Pinpoint the cell where the given text exists, returning its (x, y) midpoint coordinate. 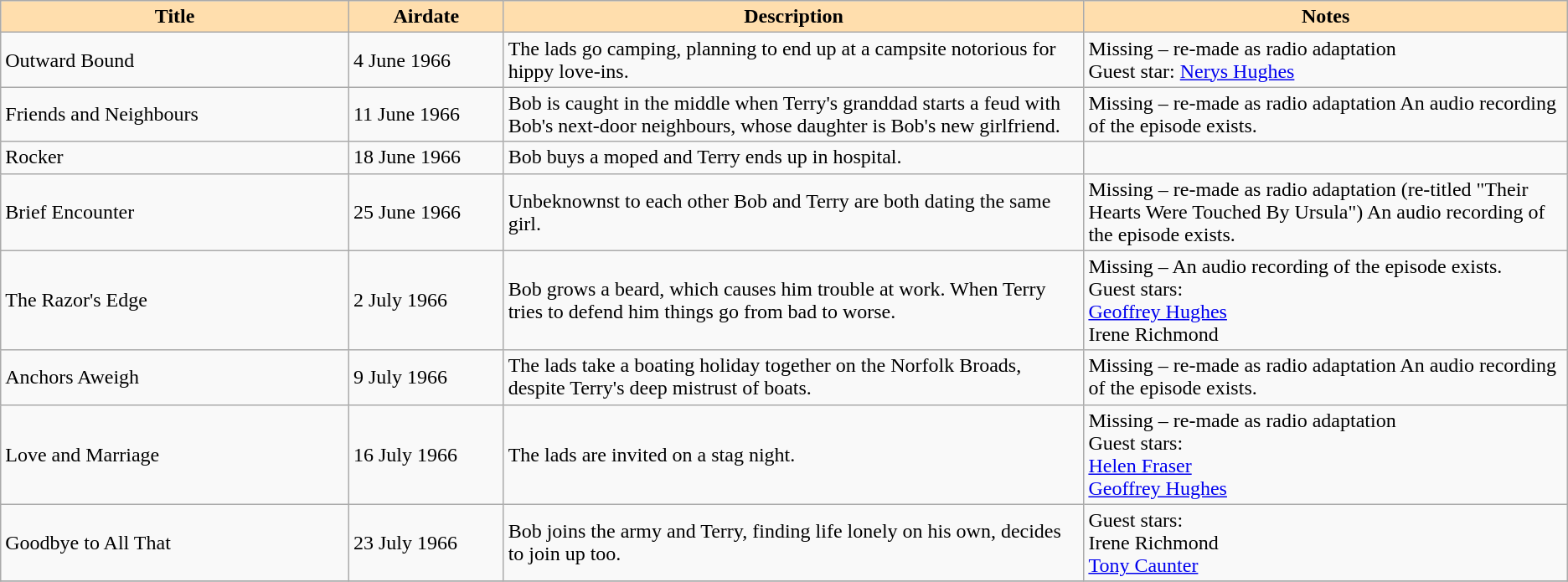
Missing – re-made as radio adaptationGuest stars:Helen FraserGeoffrey Hughes (1325, 454)
18 June 1966 (426, 157)
23 July 1966 (426, 543)
Bob joins the army and Terry, finding life lonely on his own, decides to join up too. (794, 543)
9 July 1966 (426, 377)
2 July 1966 (426, 300)
The Razor's Edge (175, 300)
Airdate (426, 17)
Notes (1325, 17)
Missing – re-made as radio adaptation (re-titled "Their Hearts Were Touched By Ursula") An audio recording of the episode exists. (1325, 212)
Description (794, 17)
Missing – re-made as radio adaptationGuest star: Nerys Hughes (1325, 60)
Bob is caught in the middle when Terry's granddad starts a feud with Bob's next-door neighbours, whose daughter is Bob's new girlfriend. (794, 114)
16 July 1966 (426, 454)
The lads take a boating holiday together on the Norfolk Broads, despite Terry's deep mistrust of boats. (794, 377)
Bob buys a moped and Terry ends up in hospital. (794, 157)
Guest stars:Irene RichmondTony Caunter (1325, 543)
Goodbye to All That (175, 543)
The lads go camping, planning to end up at a campsite notorious for hippy love-ins. (794, 60)
The lads are invited on a stag night. (794, 454)
Unbeknownst to each other Bob and Terry are both dating the same girl. (794, 212)
Brief Encounter (175, 212)
Title (175, 17)
Bob grows a beard, which causes him trouble at work. When Terry tries to defend him things go from bad to worse. (794, 300)
Rocker (175, 157)
Outward Bound (175, 60)
Friends and Neighbours (175, 114)
4 June 1966 (426, 60)
11 June 1966 (426, 114)
Love and Marriage (175, 454)
Anchors Aweigh (175, 377)
Missing – An audio recording of the episode exists.Guest stars:Geoffrey HughesIrene Richmond (1325, 300)
25 June 1966 (426, 212)
